Return [x, y] of the center of cell containing provided text 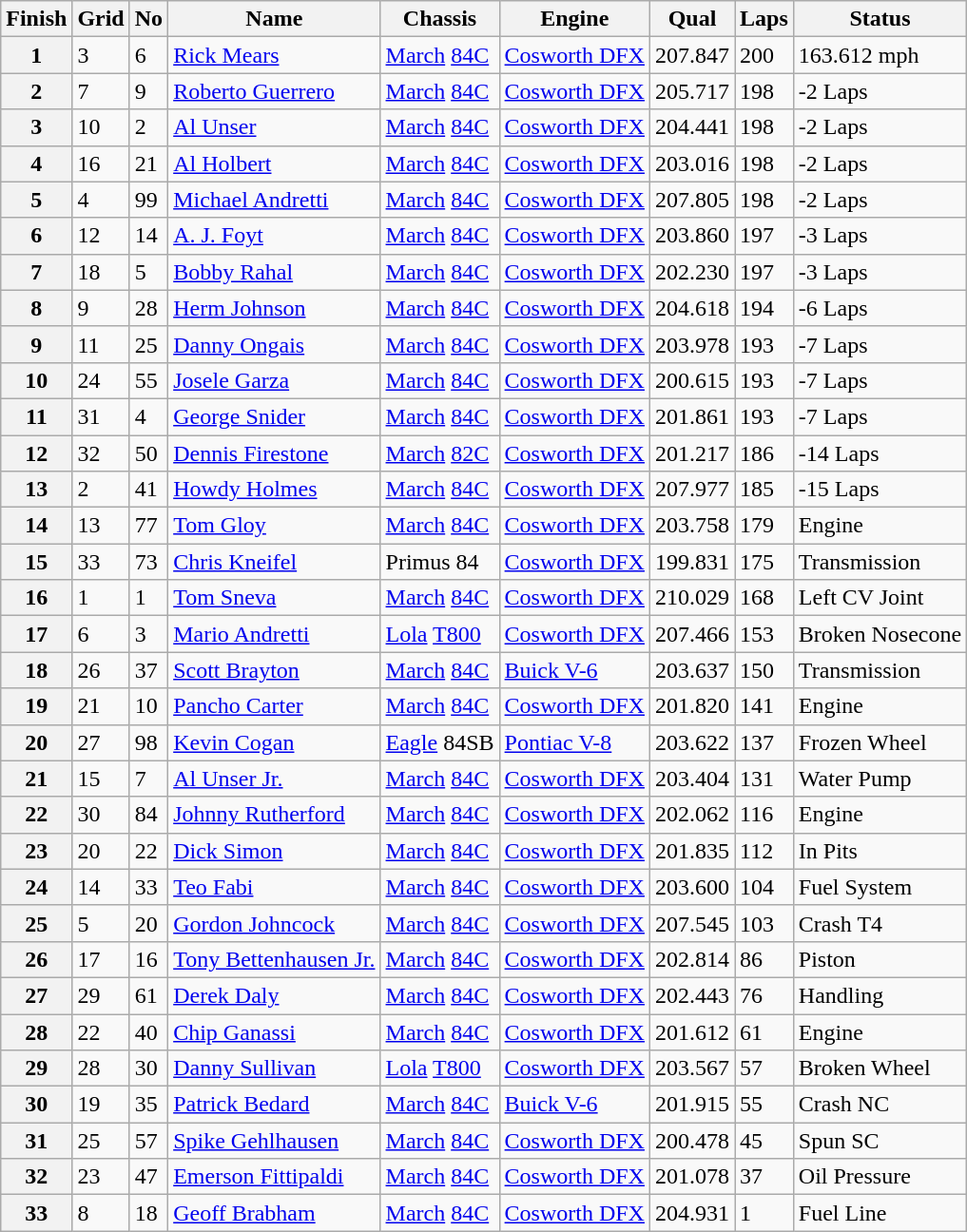
153 [764, 634]
210.029 [692, 598]
204.931 [692, 1213]
Kevin Cogan [274, 742]
73 [148, 562]
99 [148, 200]
76 [764, 995]
175 [764, 562]
204.618 [692, 308]
-6 Laps [880, 308]
Pancho Carter [274, 706]
40 [148, 1031]
98 [148, 742]
200 [764, 55]
Finish [36, 19]
Tony Bettenhausen Jr. [274, 959]
77 [148, 526]
Tom Gloy [274, 526]
207.977 [692, 490]
207.847 [692, 55]
Al Unser Jr. [274, 779]
Geoff Brabham [274, 1213]
Johnny Rutherford [274, 815]
Danny Sullivan [274, 1068]
203.567 [692, 1068]
Pontiac V-8 [574, 742]
Emerson Fittipaldi [274, 1177]
186 [764, 453]
Crash NC [880, 1105]
207.805 [692, 200]
Fuel Line [880, 1213]
Al Holbert [274, 164]
No [148, 19]
137 [764, 742]
Eagle 84SB [439, 742]
199.831 [692, 562]
Spike Gehlhausen [274, 1141]
Josele Garza [274, 380]
Crash T4 [880, 923]
Grid [101, 19]
Frozen Wheel [880, 742]
201.612 [692, 1031]
45 [764, 1141]
207.545 [692, 923]
Fuel System [880, 887]
In Pits [880, 851]
Broken Wheel [880, 1068]
86 [764, 959]
203.404 [692, 779]
Bobby Rahal [274, 272]
Teo Fabi [274, 887]
104 [764, 887]
Al Unser [274, 127]
201.078 [692, 1177]
Herm Johnson [274, 308]
205.717 [692, 91]
203.016 [692, 164]
Spun SC [880, 1141]
Danny Ongais [274, 344]
185 [764, 490]
Water Pump [880, 779]
103 [764, 923]
203.637 [692, 670]
Rick Mears [274, 55]
163.612 mph [880, 55]
Broken Nosecone [880, 634]
Dick Simon [274, 851]
201.861 [692, 416]
200.615 [692, 380]
50 [148, 453]
-15 Laps [880, 490]
179 [764, 526]
204.441 [692, 127]
141 [764, 706]
203.600 [692, 887]
Dennis Firestone [274, 453]
Oil Pressure [880, 1177]
112 [764, 851]
Qual [692, 19]
Scott Brayton [274, 670]
202.062 [692, 815]
March 82C [439, 453]
201.217 [692, 453]
Status [880, 19]
Piston [880, 959]
Handling [880, 995]
Mario Andretti [274, 634]
Tom Sneva [274, 598]
Name [274, 19]
203.622 [692, 742]
George Snider [274, 416]
202.814 [692, 959]
Chassis [439, 19]
201.835 [692, 851]
116 [764, 815]
Primus 84 [439, 562]
Howdy Holmes [274, 490]
A. J. Foyt [274, 236]
203.860 [692, 236]
35 [148, 1105]
Left CV Joint [880, 598]
Gordon Johncock [274, 923]
Roberto Guerrero [274, 91]
200.478 [692, 1141]
84 [148, 815]
203.978 [692, 344]
Chris Kneifel [274, 562]
201.915 [692, 1105]
203.758 [692, 526]
Patrick Bedard [274, 1105]
41 [148, 490]
Michael Andretti [274, 200]
47 [148, 1177]
168 [764, 598]
Laps [764, 19]
Derek Daly [274, 995]
194 [764, 308]
202.443 [692, 995]
Chip Ganassi [274, 1031]
201.820 [692, 706]
150 [764, 670]
202.230 [692, 272]
131 [764, 779]
207.466 [692, 634]
-14 Laps [880, 453]
